Detect which cell encompasses the target text, then output its (x, y) center coordinate. 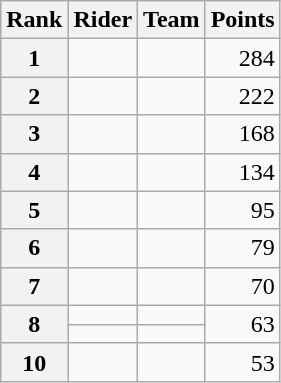
6 (34, 248)
5 (34, 210)
63 (242, 324)
70 (242, 286)
95 (242, 210)
222 (242, 96)
Team (172, 20)
7 (34, 286)
79 (242, 248)
53 (242, 362)
4 (34, 172)
134 (242, 172)
Rider (103, 20)
168 (242, 134)
3 (34, 134)
1 (34, 58)
8 (34, 324)
284 (242, 58)
10 (34, 362)
Points (242, 20)
Rank (34, 20)
2 (34, 96)
